Detect which cell encompasses the target text, then output its [x, y] center coordinate. 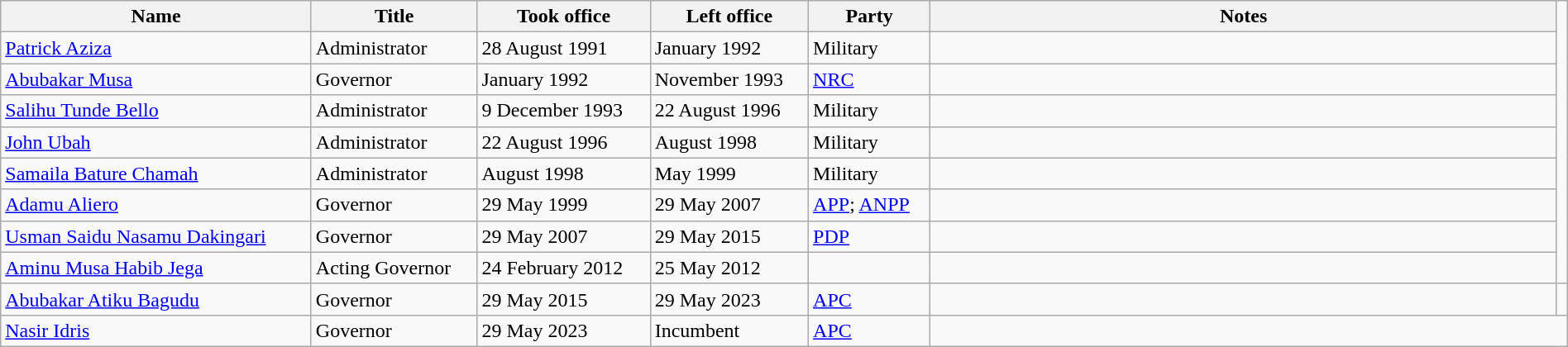
John Ubah [156, 142]
Abubakar Atiku Bagudu [156, 299]
28 August 1991 [564, 48]
APP; ANPP [870, 205]
November 1993 [729, 79]
PDP [870, 236]
Nasir Idris [156, 330]
Party [870, 17]
Salihu Tunde Bello [156, 111]
Usman Saidu Nasamu Dakingari [156, 236]
Name [156, 17]
Took office [564, 17]
9 December 1993 [564, 111]
NRC [870, 79]
Aminu Musa Habib Jega [156, 268]
May 1999 [729, 173]
Notes [1244, 17]
29 May 1999 [564, 205]
Incumbent [729, 330]
Abubakar Musa [156, 79]
Title [394, 17]
Left office [729, 17]
Patrick Aziza [156, 48]
Acting Governor [394, 268]
Adamu Aliero [156, 205]
Samaila Bature Chamah [156, 173]
24 February 2012 [564, 268]
25 May 2012 [729, 268]
